Locate the cell with the specified text and output its (x, y) center coordinate. 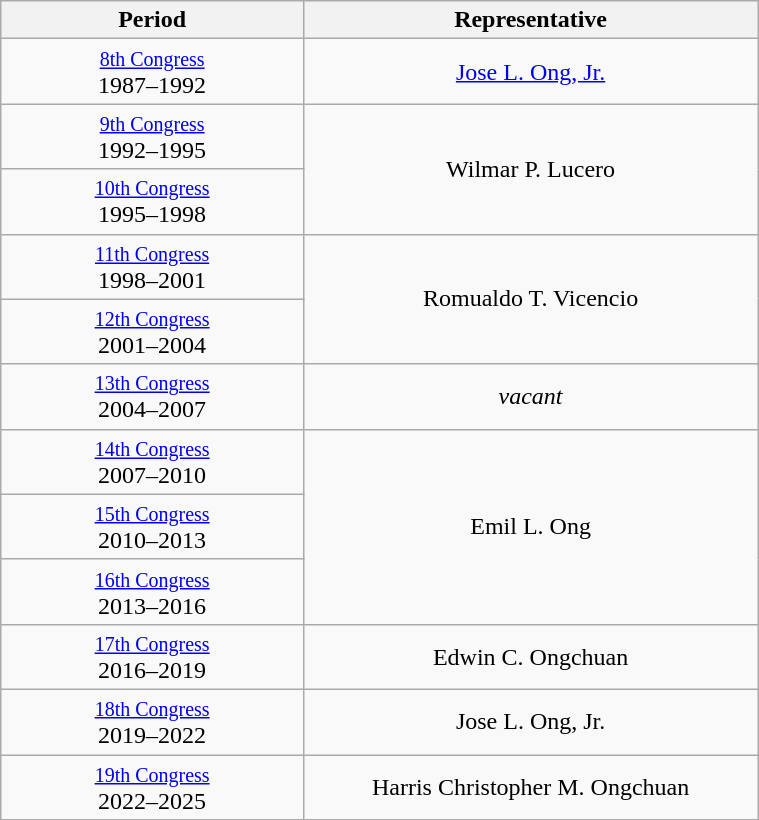
Edwin C. Ongchuan (530, 656)
15th Congress2010–2013 (152, 526)
19th Congress2022–2025 (152, 786)
vacant (530, 396)
9th Congress1992–1995 (152, 136)
Harris Christopher M. Ongchuan (530, 786)
Romualdo T. Vicencio (530, 299)
16th Congress2013–2016 (152, 592)
8th Congress1987–1992 (152, 72)
17th Congress2016–2019 (152, 656)
Representative (530, 20)
Wilmar P. Lucero (530, 169)
Period (152, 20)
13th Congress2004–2007 (152, 396)
10th Congress1995–1998 (152, 202)
Emil L. Ong (530, 526)
12th Congress2001–2004 (152, 332)
14th Congress2007–2010 (152, 462)
11th Congress1998–2001 (152, 266)
18th Congress2019–2022 (152, 722)
